Capture the cell that displays the provided text and extract its (x, y) central coordinate. 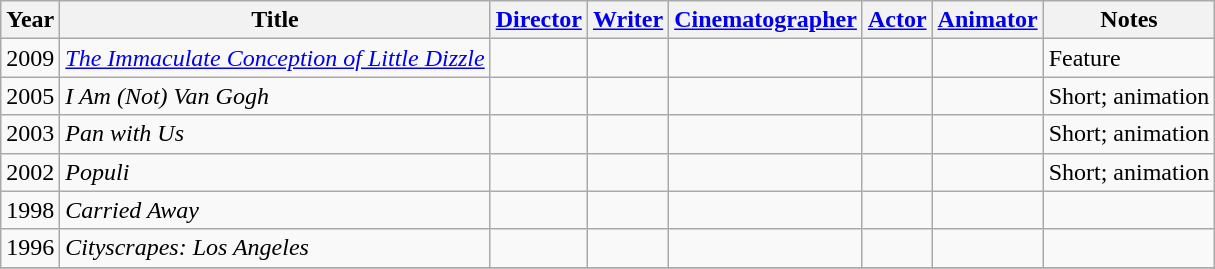
The Immaculate Conception of Little Dizzle (275, 58)
Feature (1129, 58)
Notes (1129, 20)
Cityscrapes: Los Angeles (275, 248)
Cinematographer (766, 20)
2009 (30, 58)
2003 (30, 134)
Writer (628, 20)
Pan with Us (275, 134)
1998 (30, 210)
1996 (30, 248)
Actor (897, 20)
Year (30, 20)
2002 (30, 172)
Populi (275, 172)
Animator (988, 20)
Director (538, 20)
Title (275, 20)
I Am (Not) Van Gogh (275, 96)
Carried Away (275, 210)
2005 (30, 96)
